Determine the [X, Y] coordinate at the center of the cell enclosing the given text.  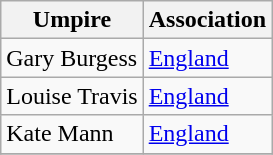
Umpire [72, 20]
Louise Travis [72, 96]
Gary Burgess [72, 58]
Association [207, 20]
Kate Mann [72, 134]
